For the text-containing cell, return its midpoint in [X, Y] coordinate format. 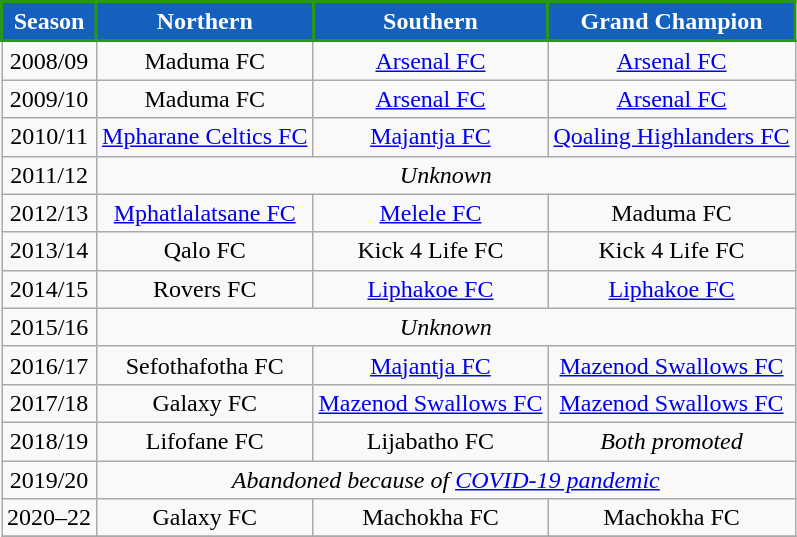
2011/12 [50, 175]
2018/19 [50, 441]
Lifofane FC [205, 441]
Sefothafotha FC [205, 365]
Qoaling Highlanders FC [672, 137]
2008/09 [50, 60]
2009/10 [50, 99]
2014/15 [50, 289]
Melele FC [430, 213]
Abandoned because of COVID-19 pandemic [446, 479]
2020–22 [50, 518]
Grand Champion [672, 22]
Northern [205, 22]
2013/14 [50, 251]
Lijabatho FC [430, 441]
Rovers FC [205, 289]
Qalo FC [205, 251]
2015/16 [50, 327]
Southern [430, 22]
Both promoted [672, 441]
Mphatlalatsane FC [205, 213]
2017/18 [50, 403]
2019/20 [50, 479]
Mpharane Celtics FC [205, 137]
2016/17 [50, 365]
Season [50, 22]
2010/11 [50, 137]
2012/13 [50, 213]
